Locate the cell with the specified text and output its (X, Y) center coordinate. 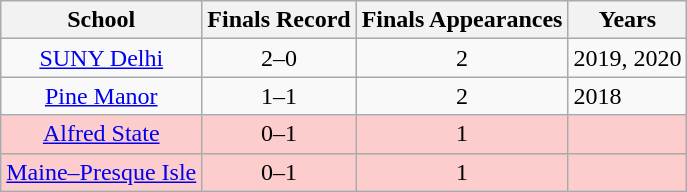
2–0 (279, 58)
Years (628, 20)
Alfred State (102, 134)
School (102, 20)
Pine Manor (102, 96)
2018 (628, 96)
Finals Appearances (462, 20)
Finals Record (279, 20)
1–1 (279, 96)
SUNY Delhi (102, 58)
Maine–Presque Isle (102, 172)
2019, 2020 (628, 58)
